Extract the [x, y] coordinate from the center of the cell holding the provided text.  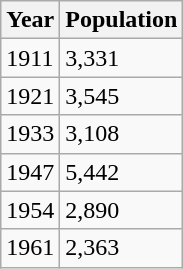
1911 [30, 58]
5,442 [122, 172]
2,890 [122, 210]
3,108 [122, 134]
1921 [30, 96]
2,363 [122, 248]
1954 [30, 210]
Population [122, 20]
1947 [30, 172]
Year [30, 20]
1933 [30, 134]
1961 [30, 248]
3,545 [122, 96]
3,331 [122, 58]
